Search for the cell housing the specified text and yield its [X, Y] center coordinate. 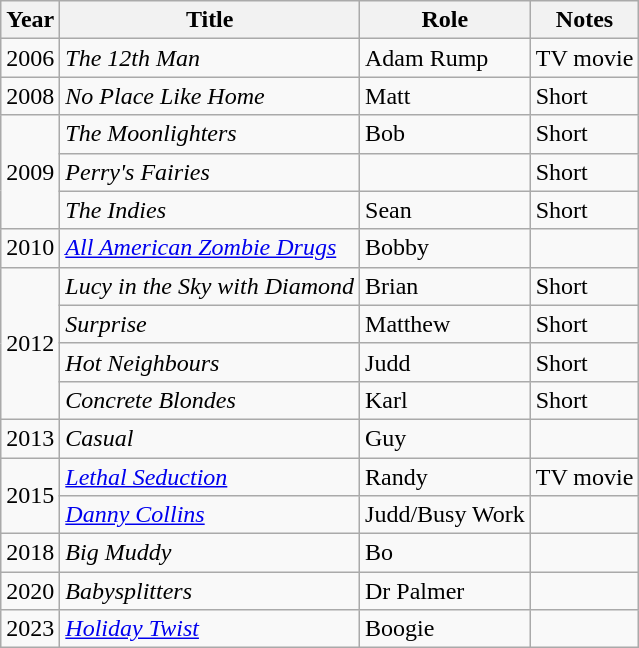
Adam Rump [446, 58]
2020 [30, 591]
Danny Collins [210, 515]
Bo [446, 553]
Year [30, 20]
Brian [446, 286]
Holiday Twist [210, 629]
The 12th Man [210, 58]
2006 [30, 58]
Matt [446, 96]
Dr Palmer [446, 591]
Sean [446, 210]
Babysplitters [210, 591]
Title [210, 20]
Hot Neighbours [210, 362]
Notes [584, 20]
2023 [30, 629]
The Moonlighters [210, 134]
2013 [30, 438]
Lethal Seduction [210, 477]
Big Muddy [210, 553]
2012 [30, 343]
Matthew [446, 324]
Karl [446, 400]
2009 [30, 172]
Surprise [210, 324]
Randy [446, 477]
2010 [30, 248]
Judd/Busy Work [446, 515]
2018 [30, 553]
The Indies [210, 210]
Bobby [446, 248]
Casual [210, 438]
Role [446, 20]
No Place Like Home [210, 96]
Judd [446, 362]
Bob [446, 134]
2015 [30, 496]
Guy [446, 438]
Concrete Blondes [210, 400]
Boogie [446, 629]
All American Zombie Drugs [210, 248]
2008 [30, 96]
Lucy in the Sky with Diamond [210, 286]
Perry's Fairies [210, 172]
